Determine the (X, Y) coordinate at the center of the cell enclosing the given text.  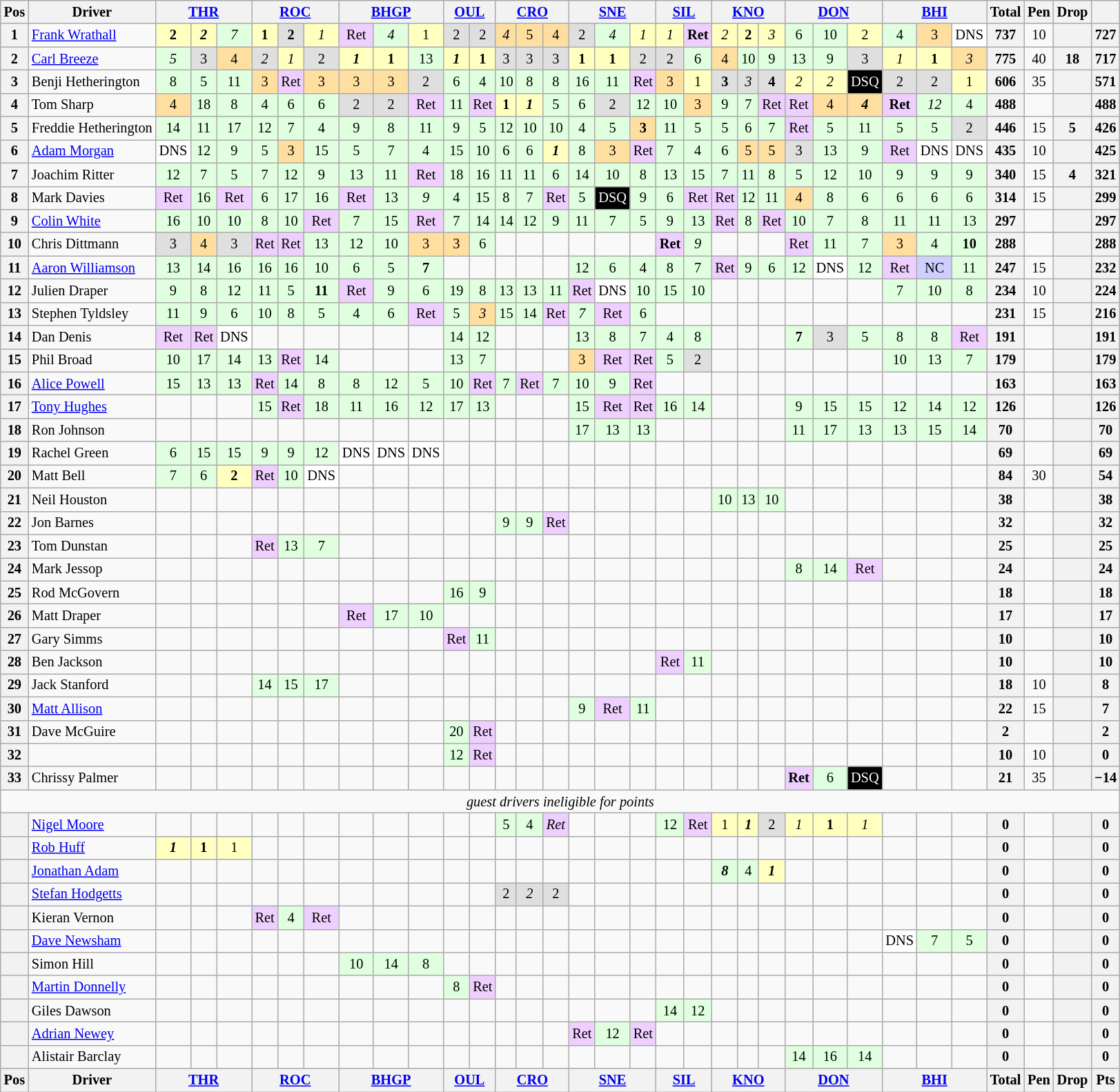
232 (1106, 268)
299 (1106, 198)
guest drivers ineligible for points (560, 802)
Tom Sharp (92, 105)
Alistair Barclay (92, 1057)
425 (1106, 151)
Ben Jackson (92, 662)
NC (934, 268)
33 (14, 778)
314 (1005, 198)
727 (1106, 35)
234 (1005, 290)
Mark Davies (92, 198)
31 (14, 732)
717 (1106, 59)
Simon Hill (92, 964)
Gary Simms (92, 639)
Colin White (92, 221)
Alice Powell (92, 384)
Carl Breeze (92, 59)
Freddie Hetherington (92, 128)
Neil Houston (92, 499)
446 (1005, 128)
Frank Wrathall (92, 35)
40 (1039, 59)
Julien Draper (92, 290)
84 (1005, 476)
Joachim Ritter (92, 175)
224 (1106, 290)
231 (1005, 314)
Benji Hetherington (92, 81)
Phil Broad (92, 360)
435 (1005, 151)
571 (1106, 81)
Rob Huff (92, 848)
Giles Dawson (92, 1011)
340 (1005, 175)
Dave Newsham (92, 941)
Jack Stanford (92, 685)
Aaron Williamson (92, 268)
Pts (1106, 1080)
Stephen Tyldsley (92, 314)
426 (1106, 128)
54 (1106, 476)
Matt Bell (92, 476)
26 (14, 615)
Jon Barnes (92, 523)
Rachel Green (92, 453)
Stefan Hodgetts (92, 894)
Tom Dunstan (92, 546)
Tony Hughes (92, 406)
Chris Dittmann (92, 244)
Dan Denis (92, 337)
Adrian Newey (92, 1033)
Chrissy Palmer (92, 778)
Nigel Moore (92, 824)
247 (1005, 268)
29 (14, 685)
23 (14, 546)
Martin Donnelly (92, 987)
Matt Allison (92, 708)
606 (1005, 81)
737 (1005, 35)
321 (1106, 175)
Dave McGuire (92, 732)
−14 (1106, 778)
Adam Morgan (92, 151)
Mark Jessop (92, 569)
Kieran Vernon (92, 917)
216 (1106, 314)
27 (14, 639)
Rod McGovern (92, 593)
Ron Johnson (92, 430)
28 (14, 662)
Matt Draper (92, 615)
775 (1005, 59)
Jonathan Adam (92, 871)
